Scan for the cell matching the given text and deliver its (x, y) coordinate at center. 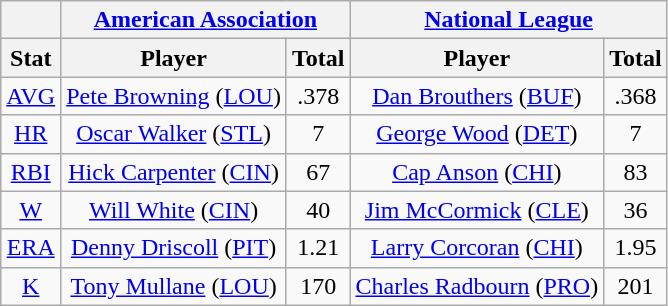
.368 (636, 96)
Pete Browning (LOU) (174, 96)
201 (636, 286)
K (31, 286)
1.95 (636, 248)
170 (318, 286)
Charles Radbourn (PRO) (477, 286)
ERA (31, 248)
George Wood (DET) (477, 134)
National League (508, 20)
HR (31, 134)
Hick Carpenter (CIN) (174, 172)
67 (318, 172)
Jim McCormick (CLE) (477, 210)
Larry Corcoran (CHI) (477, 248)
36 (636, 210)
AVG (31, 96)
.378 (318, 96)
Will White (CIN) (174, 210)
Cap Anson (CHI) (477, 172)
40 (318, 210)
American Association (206, 20)
83 (636, 172)
Oscar Walker (STL) (174, 134)
Dan Brouthers (BUF) (477, 96)
1.21 (318, 248)
Denny Driscoll (PIT) (174, 248)
W (31, 210)
RBI (31, 172)
Stat (31, 58)
Tony Mullane (LOU) (174, 286)
